Search for the cell housing the specified text and yield its (X, Y) center coordinate. 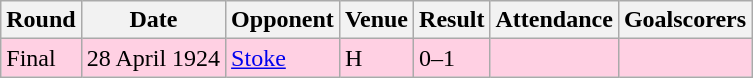
0–1 (452, 58)
Final (41, 58)
Stoke (283, 58)
Goalscorers (684, 20)
H (376, 58)
28 April 1924 (153, 58)
Venue (376, 20)
Opponent (283, 20)
Attendance (554, 20)
Date (153, 20)
Result (452, 20)
Round (41, 20)
